Return the [X, Y] coordinate for the center point of the cell that contains the specified text.  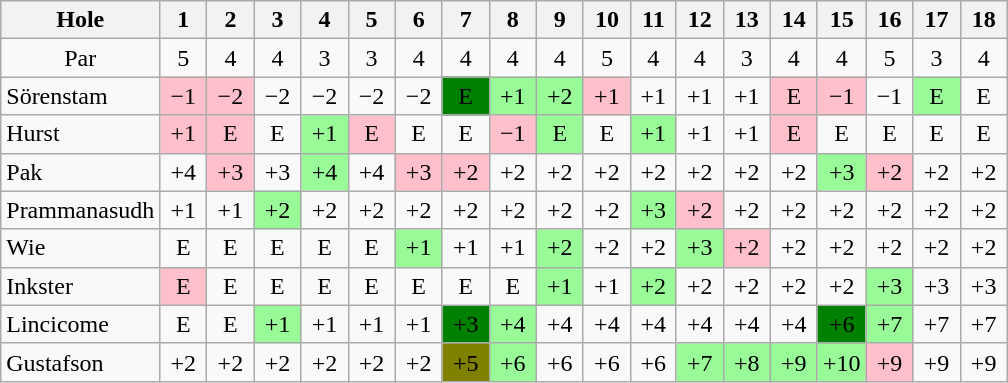
Gustafson [80, 362]
Sörenstam [80, 96]
10 [606, 20]
9 [560, 20]
Wie [80, 248]
12 [700, 20]
Lincicome [80, 324]
+5 [466, 362]
18 [984, 20]
6 [418, 20]
Hole [80, 20]
16 [890, 20]
2 [230, 20]
8 [512, 20]
1 [184, 20]
Par [80, 58]
Pak [80, 172]
+10 [842, 362]
Hurst [80, 134]
+8 [746, 362]
Inkster [80, 286]
11 [653, 20]
14 [794, 20]
13 [746, 20]
15 [842, 20]
17 [936, 20]
7 [466, 20]
Prammanasudh [80, 210]
